For the text-containing cell, return its midpoint in (X, Y) coordinate format. 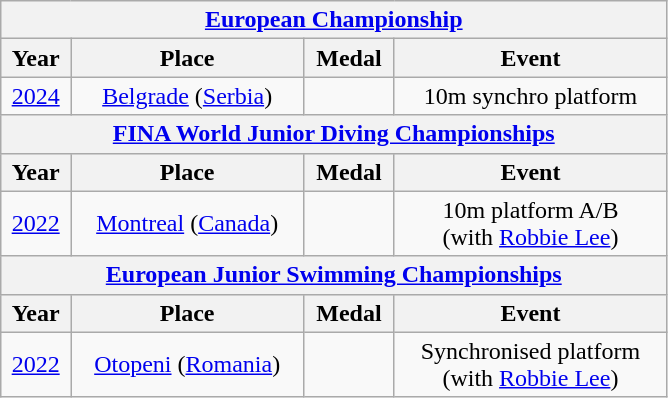
10m synchro platform (530, 96)
European Championship (334, 20)
Montreal (Canada) (188, 224)
European Junior Swimming Championships (334, 275)
FINA World Junior Diving Championships (334, 134)
Otopeni (Romania) (188, 364)
10m platform A/B(with Robbie Lee) (530, 224)
Belgrade (Serbia) (188, 96)
Synchronised platform(with Robbie Lee) (530, 364)
2024 (36, 96)
